Return the (X, Y) coordinate for the center point of the cell that contains the specified text.  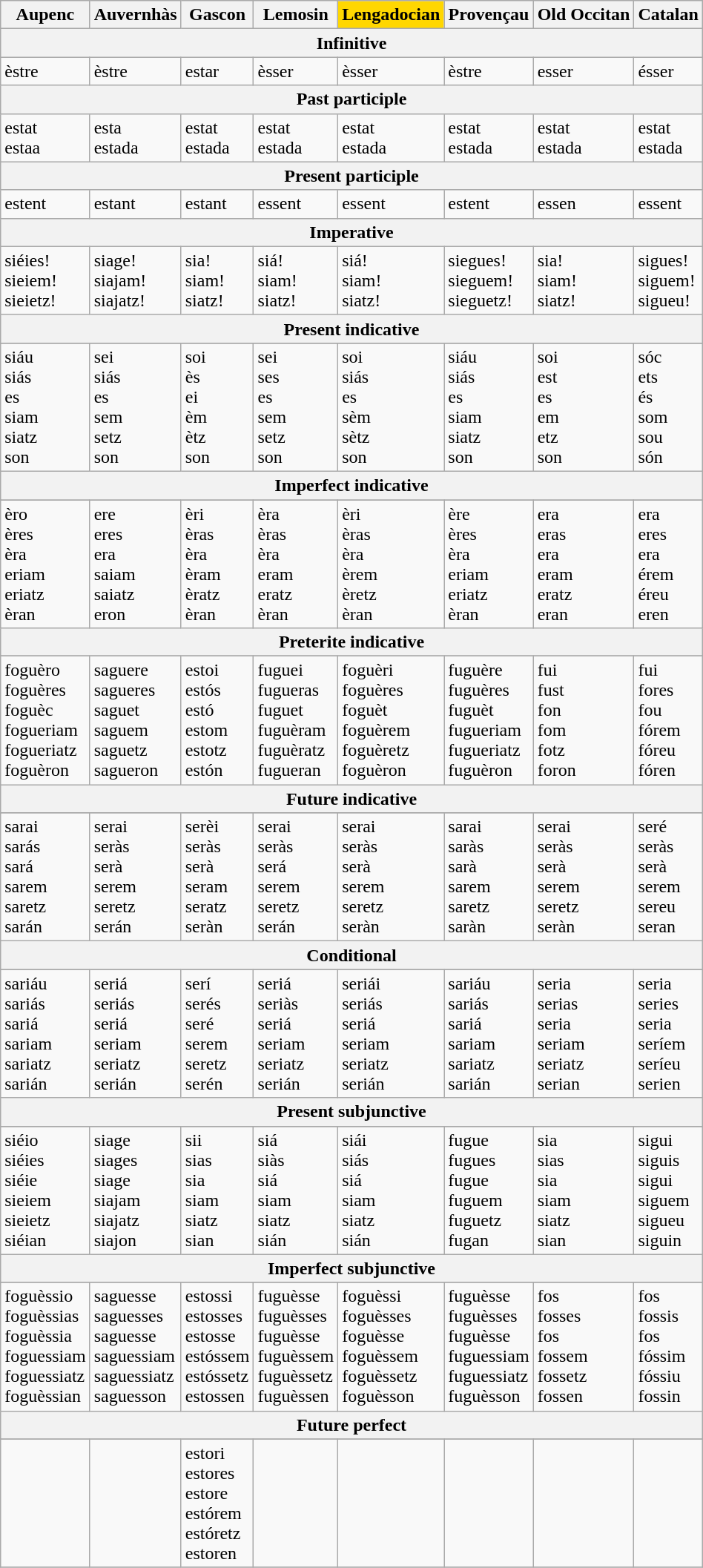
saguere sagueres saguet saguem saguetz sagueron (135, 721)
Future perfect (351, 1425)
Imperative (351, 232)
fuiforesfoufóremfóreufóren (668, 721)
soi siás es sèm sètz son (392, 406)
seriá seriás seriá seriam seriatz serián (135, 1034)
serí serés seré serem seretz serén (217, 1034)
fuguèsse fuguèsses fuguèsse fuguèssem fuguèssetz fuguèssen (296, 1347)
estoi estós estó estom estotz estón (217, 721)
sócetséssomsousón (668, 406)
Old Occitan (584, 15)
siá siàs siá siam siatz sián (296, 1190)
Gascon (217, 15)
Lengadocian (392, 15)
Auvernhàs (135, 15)
siage siages siage siajam siajatz siajon (135, 1190)
fuguei fugueras fuguet fuguèram fuguèratz fugueran (296, 721)
era eras era eram eratz eran (584, 564)
siái siás siá siam siatz sián (392, 1190)
fuguère fuguères fuguèt fugueriam fugueriatz fuguèron (489, 721)
ère ères èra eriam eriatz èran (489, 564)
ésser (668, 71)
èra èras èra eram eratz èran (296, 564)
siage! siajam! siajatz! (135, 280)
esta estada (135, 138)
foguèssio foguèssias foguèssia foguessiam foguessiatz foguèssian (45, 1347)
Past participle (351, 99)
serai seràs será serem seretz serán (296, 877)
soi ès ei èm ètz son (217, 406)
sii sias sia siam siatz sian (217, 1190)
serèi seràs serà seram seratz seràn (217, 877)
Present participle (351, 176)
fugue fugues fugue fuguem fuguetz fugan (489, 1190)
èri èras èra èrem èretz èran (392, 564)
Catalan (668, 15)
Imperfect subjunctive (351, 1268)
sarai sarás sará sarem saretz sarán (45, 877)
èri èras èra èram èratz èran (217, 564)
sarai saràs sarà sarem saretz saràn (489, 877)
estar (217, 71)
foguèro foguères foguèc fogueriam fogueriatz foguèron (45, 721)
seréseràsseràseremsereuseran (668, 877)
Future indicative (351, 799)
fosfossisfosfóssimfóssiufossin (668, 1347)
Aupenc (45, 15)
fuguèsse fuguèsses fuguèsse fuguessiam fuguessiatz fuguèsson (489, 1347)
essen (584, 204)
Present subjunctive (351, 1112)
fui fust fon fom fotz foron (584, 721)
foguèssi foguèsses foguèsse foguèssem foguèssetz foguèsson (392, 1347)
Conditional (351, 955)
soi est es em etz son (584, 406)
sia sias sia siam siatz sian (584, 1190)
siegues! sieguem! sieguetz! (489, 280)
seriái seriás seriá seriam seriatz serián (392, 1034)
seria serias seria seriam seriatz serian (584, 1034)
Lemosin (296, 15)
seriaseriesseriaseríemseríeuserien (668, 1034)
ere eres era saiam saiatz eron (135, 564)
sigues!siguem!sigueu! (668, 280)
sei ses es sem setz son (296, 406)
estatestada (668, 138)
seriá seriàs seriá seriam seriatz serián (296, 1034)
fos fosses fos fossem fossetz fossen (584, 1347)
esser (584, 71)
estat estaa (45, 138)
serai seràs serà serem seretz serán (135, 877)
Preterite indicative (351, 642)
èro ères èra eriam eriatz èran (45, 564)
sei siás es sem setz son (135, 406)
Present indicative (351, 329)
siéio siéies siéie sieiem sieietz siéian (45, 1190)
Imperfect indicative (351, 485)
estossi estosses estosse estóssem estóssetz estossen (217, 1347)
Infinitive (351, 43)
saguesse saguesses saguesse saguessiam saguessiatz saguesson (135, 1347)
Provençau (489, 15)
siguisiguissiguisiguemsigueusiguin (668, 1190)
foguèri foguères foguèt foguèrem foguèretz foguèron (392, 721)
siéies! sieiem! sieietz! (45, 280)
estori estores estore estórem estóretz estoren (217, 1503)
eraereseraéreméreueren (668, 564)
